Find where the given text appears and provide that cell's center as (X, Y) coordinate. 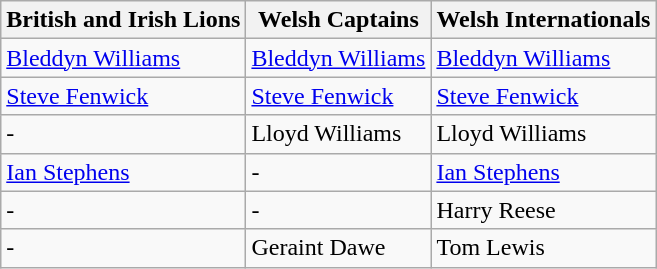
Geraint Dawe (338, 248)
Tom Lewis (544, 248)
Welsh Captains (338, 20)
Welsh Internationals (544, 20)
British and Irish Lions (124, 20)
Harry Reese (544, 210)
